Provide the [X, Y] coordinate of the cell's center where the given text is located.  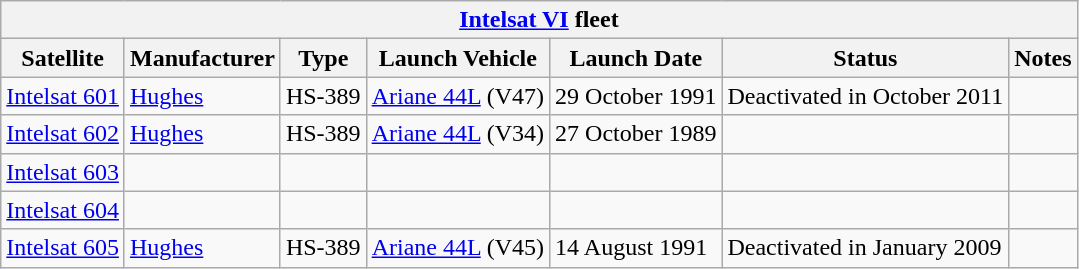
Intelsat 604 [63, 210]
Notes [1043, 58]
Manufacturer [202, 58]
Satellite [63, 58]
Intelsat 601 [63, 96]
Deactivated in October 2011 [866, 96]
14 August 1991 [636, 248]
Intelsat 602 [63, 134]
Status [866, 58]
Intelsat 603 [63, 172]
Ariane 44L (V45) [458, 248]
Intelsat VI fleet [539, 20]
Type [323, 58]
29 October 1991 [636, 96]
Launch Vehicle [458, 58]
Launch Date [636, 58]
Deactivated in January 2009 [866, 248]
27 October 1989 [636, 134]
Intelsat 605 [63, 248]
Ariane 44L (V47) [458, 96]
Ariane 44L (V34) [458, 134]
